Capture the cell that displays the provided text and extract its [x, y] central coordinate. 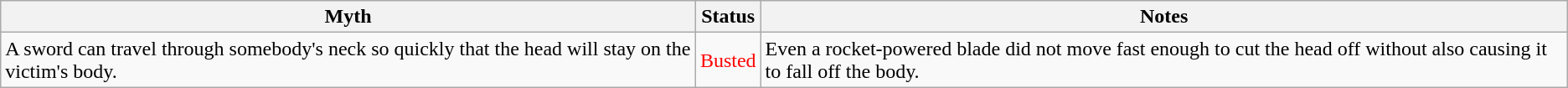
Even a rocket-powered blade did not move fast enough to cut the head off without also causing it to fall off the body. [1164, 60]
Busted [728, 60]
Status [728, 17]
Notes [1164, 17]
Myth [348, 17]
A sword can travel through somebody's neck so quickly that the head will stay on the victim's body. [348, 60]
